Locate the cell with the specified text and output its [X, Y] center coordinate. 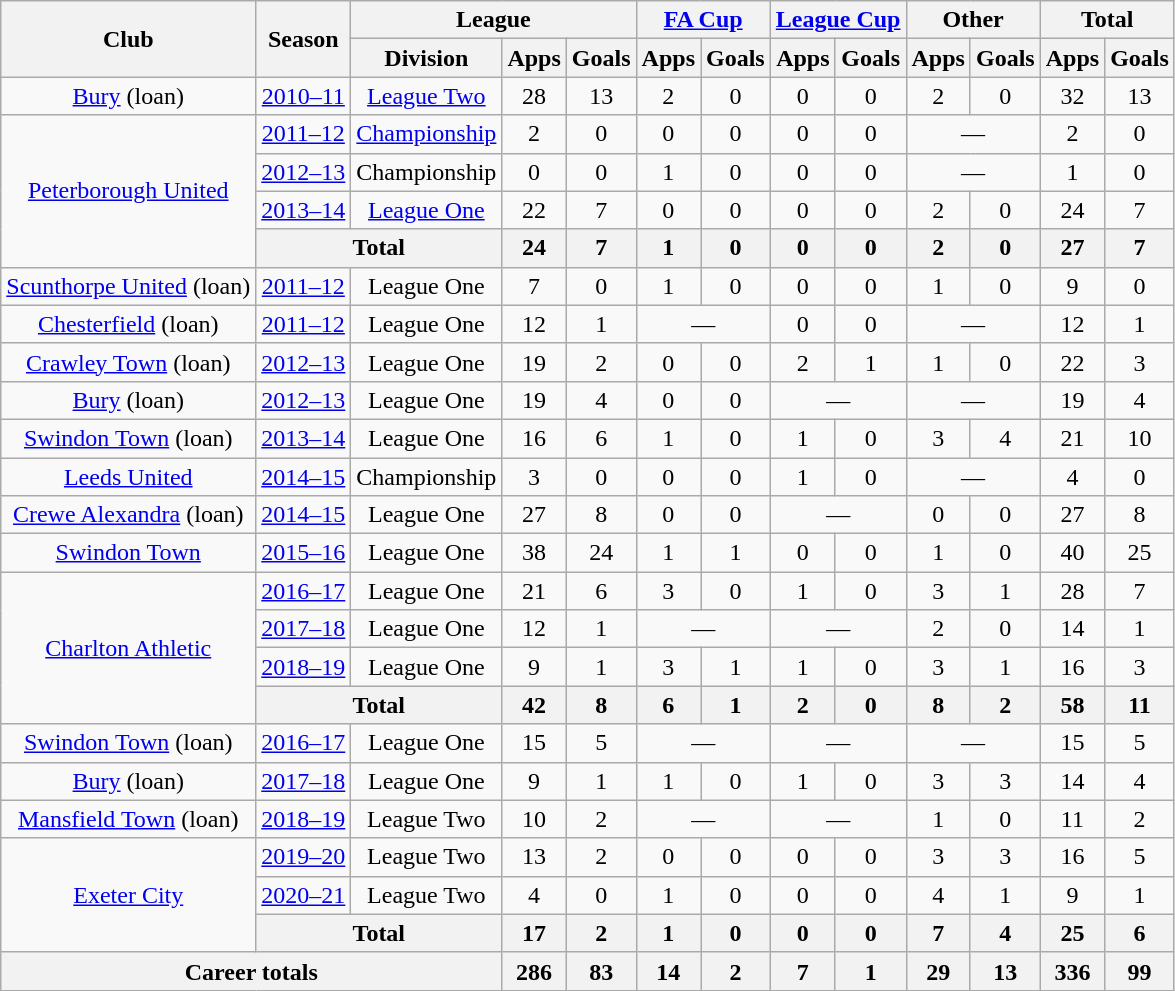
99 [1140, 971]
2020–21 [304, 895]
58 [1072, 705]
Club [128, 39]
Exeter City [128, 895]
Leeds United [128, 477]
2019–20 [304, 857]
Career totals [252, 971]
40 [1072, 553]
286 [534, 971]
Season [304, 39]
42 [534, 705]
83 [601, 971]
2015–16 [304, 553]
Scunthorpe United (loan) [128, 286]
Charlton Athletic [128, 648]
Crawley Town (loan) [128, 362]
336 [1072, 971]
Division [426, 58]
Peterborough United [128, 191]
League Cup [838, 20]
29 [938, 971]
Crewe Alexandra (loan) [128, 515]
Swindon Town [128, 553]
2010–11 [304, 96]
17 [534, 933]
FA Cup [703, 20]
Chesterfield (loan) [128, 324]
38 [534, 553]
32 [1072, 96]
Other [973, 20]
League [494, 20]
Mansfield Town (loan) [128, 819]
